For the text-containing cell, return its midpoint in [X, Y] coordinate format. 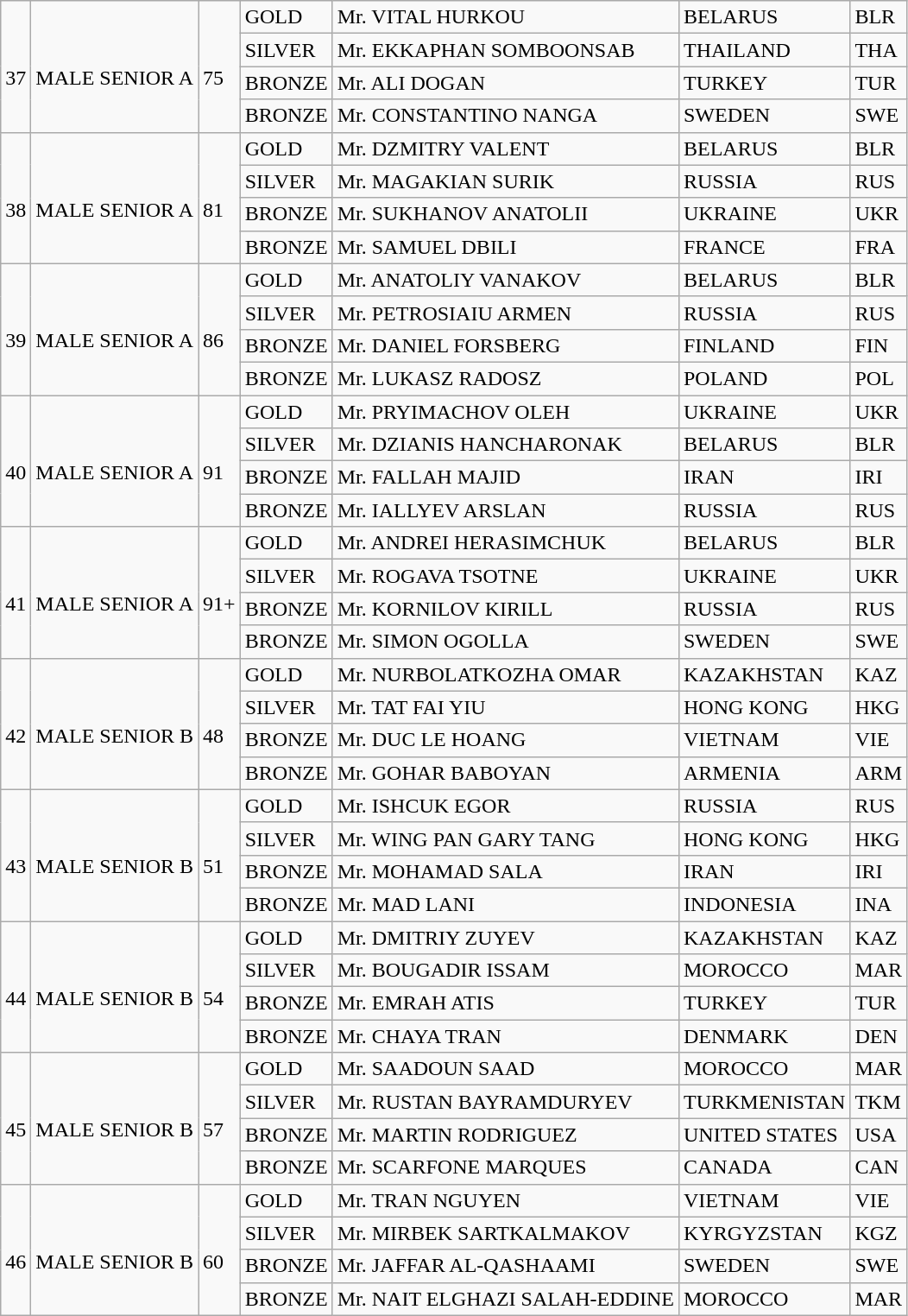
Mr. WING PAN GARY TANG [506, 838]
45 [16, 1118]
Mr. NAIT ELGHAZI SALAH-EDDINE [506, 1299]
60 [219, 1250]
CANADA [764, 1167]
INA [879, 904]
39 [16, 329]
TURKMENISTAN [764, 1102]
INDONESIA [764, 904]
ARM [879, 773]
Mr. MOHAMAD SALA [506, 871]
Mr. VITAL HURKOU [506, 17]
DEN [879, 1036]
44 [16, 986]
37 [16, 66]
Mr. BOUGADIR ISSAM [506, 971]
Mr. MAD LANI [506, 904]
KGZ [879, 1233]
51 [219, 855]
Mr. JAFFAR AL-QASHAAMI [506, 1266]
CAN [879, 1167]
Mr. DANIEL FORSBERG [506, 345]
57 [219, 1118]
Mr. DMITRIY ZUYEV [506, 937]
81 [219, 198]
ARMENIA [764, 773]
KYRGYZSTAN [764, 1233]
Mr. CHAYA TRAN [506, 1036]
48 [219, 724]
TKM [879, 1102]
75 [219, 66]
THA [879, 50]
Mr. SAMUEL DBILI [506, 247]
Mr. MIRBEK SARTKALMAKOV [506, 1233]
Mr. DUC LE HOANG [506, 740]
38 [16, 198]
Mr. NURBOLATKOZHA OMAR [506, 674]
Mr. DZMITRY VALENT [506, 149]
POLAND [764, 378]
Mr. MARTIN RODRIGUEZ [506, 1135]
43 [16, 855]
Mr. ISHCUK EGOR [506, 806]
46 [16, 1250]
USA [879, 1135]
FIN [879, 345]
Mr. MAGAKIAN SURIK [506, 181]
Mr. ROGAVA TSOTNE [506, 576]
Mr. ALI DOGAN [506, 83]
Mr. SUKHANOV ANATOLII [506, 214]
FRANCE [764, 247]
FRA [879, 247]
Mr. ANATOLIY VANAKOV [506, 280]
Mr. TRAN NGUYEN [506, 1200]
86 [219, 329]
91+ [219, 592]
Mr. CONSTANTINO NANGA [506, 116]
Mr. TAT FAI YIU [506, 707]
40 [16, 461]
91 [219, 461]
Mr. PRYIMACHOV OLEH [506, 412]
Mr. SIMON OGOLLA [506, 642]
Mr. IALLYEV ARSLAN [506, 510]
Mr. EMRAH ATIS [506, 1003]
POL [879, 378]
54 [219, 986]
Mr. KORNILOV KIRILL [506, 609]
Mr. RUSTAN BAYRAMDURYEV [506, 1102]
UNITED STATES [764, 1135]
THAILAND [764, 50]
Mr. EKKAPHAN SOMBOONSAB [506, 50]
Mr. SAADOUN SAAD [506, 1069]
Mr. PETROSIAIU ARMEN [506, 313]
Mr. FALLAH MAJID [506, 478]
Mr. LUKASZ RADOSZ [506, 378]
Mr. GOHAR BABOYAN [506, 773]
Mr. SCARFONE MARQUES [506, 1167]
DENMARK [764, 1036]
42 [16, 724]
Mr. DZIANIS HANCHARONAK [506, 445]
Mr. ANDREI HERASIMCHUK [506, 543]
FINLAND [764, 345]
41 [16, 592]
